Identify which cell holds the provided text, then report its (x, y) central coordinate. 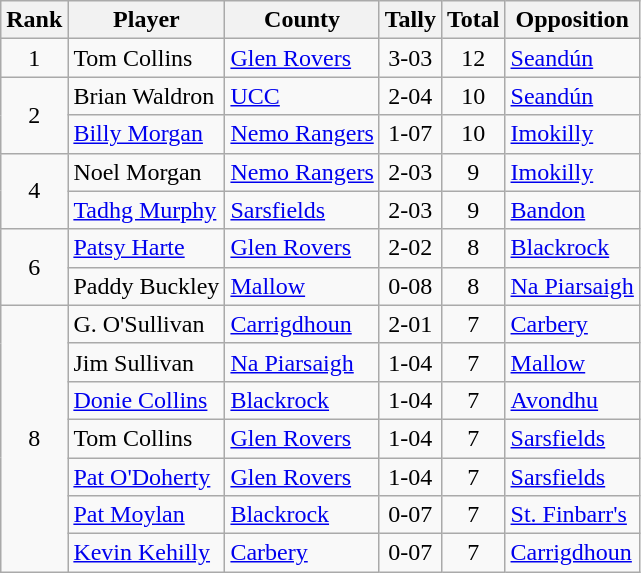
4 (34, 191)
1 (34, 58)
Jim Sullivan (146, 362)
2-04 (410, 96)
0-08 (410, 286)
Tally (410, 20)
1-07 (410, 134)
3-03 (410, 58)
Pat Moylan (146, 515)
Player (146, 20)
Kevin Kehilly (146, 553)
Patsy Harte (146, 248)
County (302, 20)
Bandon (572, 210)
2-01 (410, 324)
Donie Collins (146, 400)
Pat O'Doherty (146, 477)
G. O'Sullivan (146, 324)
Avondhu (572, 400)
2 (34, 115)
St. Finbarr's (572, 515)
Rank (34, 20)
Billy Morgan (146, 134)
UCC (302, 96)
12 (473, 58)
Paddy Buckley (146, 286)
Brian Waldron (146, 96)
2-02 (410, 248)
Noel Morgan (146, 172)
Total (473, 20)
Tadhg Murphy (146, 210)
6 (34, 267)
Opposition (572, 20)
